Pinpoint the cell where the given text exists, returning its (x, y) midpoint coordinate. 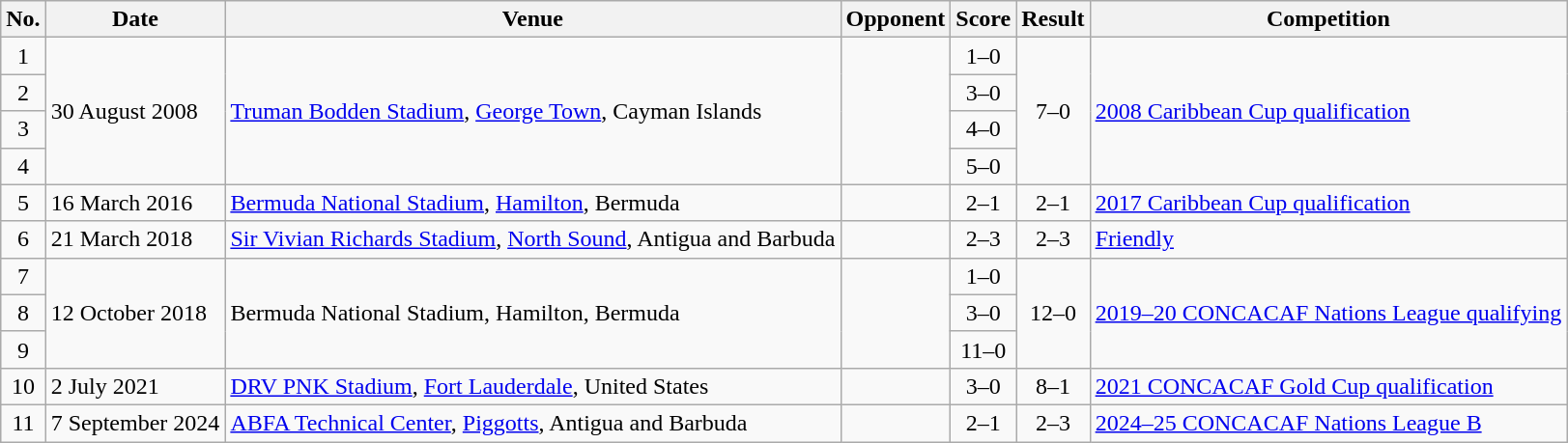
9 (23, 349)
Competition (1328, 19)
Venue (533, 19)
2008 Caribbean Cup qualification (1328, 111)
2 July 2021 (135, 386)
6 (23, 239)
Truman Bodden Stadium, George Town, Cayman Islands (533, 111)
7 (23, 276)
2021 CONCACAF Gold Cup qualification (1328, 386)
2024–25 CONCACAF Nations League B (1328, 423)
1 (23, 56)
7 September 2024 (135, 423)
11 (23, 423)
Score (984, 19)
5–0 (984, 166)
2019–20 CONCACAF Nations League qualifying (1328, 313)
16 March 2016 (135, 203)
12 October 2018 (135, 313)
Result (1053, 19)
8–1 (1053, 386)
Opponent (896, 19)
Friendly (1328, 239)
Date (135, 19)
12–0 (1053, 313)
No. (23, 19)
7–0 (1053, 111)
3 (23, 129)
4–0 (984, 129)
10 (23, 386)
21 March 2018 (135, 239)
2 (23, 93)
2017 Caribbean Cup qualification (1328, 203)
ABFA Technical Center, Piggotts, Antigua and Barbuda (533, 423)
Sir Vivian Richards Stadium, North Sound, Antigua and Barbuda (533, 239)
4 (23, 166)
8 (23, 313)
11–0 (984, 349)
DRV PNK Stadium, Fort Lauderdale, United States (533, 386)
30 August 2008 (135, 111)
5 (23, 203)
